Determine the [x, y] coordinate at the center of the cell enclosing the given text.  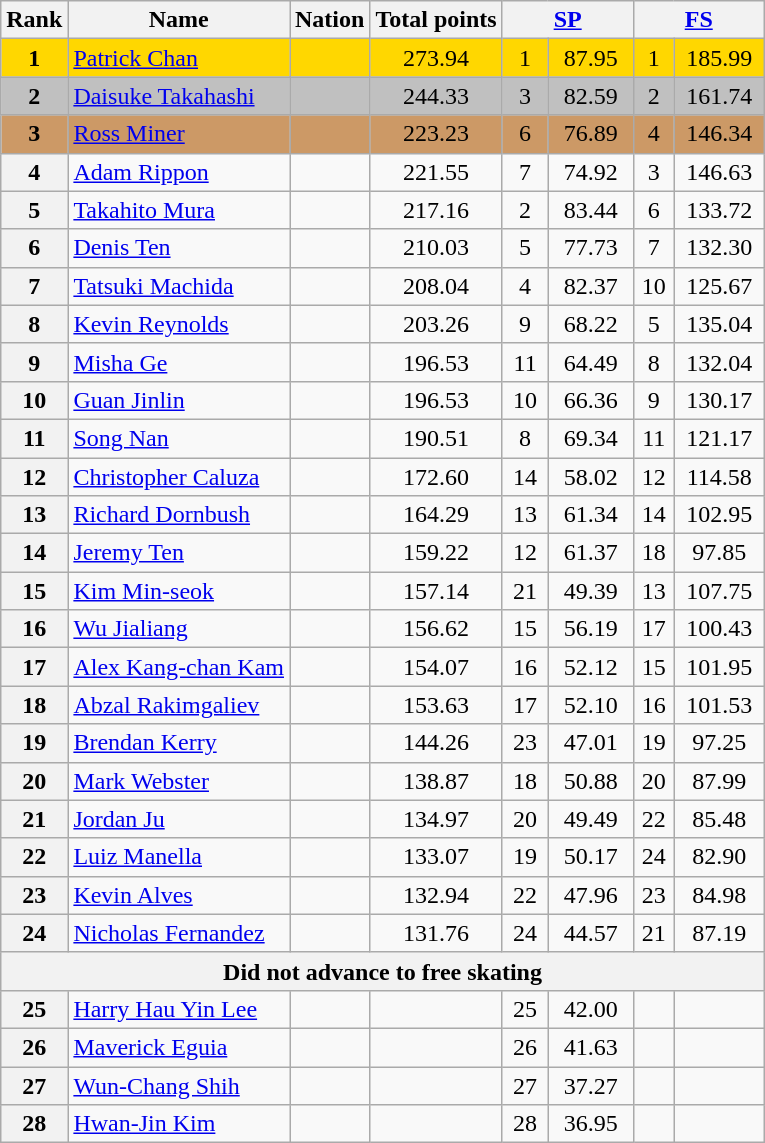
84.98 [719, 895]
Kevin Alves [179, 895]
132.04 [719, 362]
132.94 [436, 895]
47.96 [590, 895]
135.04 [719, 324]
Rank [34, 20]
Did not advance to free skating [383, 971]
Ross Miner [179, 134]
Brendan Kerry [179, 743]
85.48 [719, 819]
74.92 [590, 172]
153.63 [436, 705]
Song Nan [179, 438]
36.95 [590, 1124]
97.25 [719, 743]
210.03 [436, 248]
244.33 [436, 96]
52.10 [590, 705]
125.67 [719, 286]
Wun-Chang Shih [179, 1085]
82.59 [590, 96]
Denis Ten [179, 248]
185.99 [719, 58]
Tatsuki Machida [179, 286]
203.26 [436, 324]
101.53 [719, 705]
56.19 [590, 629]
82.37 [590, 286]
134.97 [436, 819]
121.17 [719, 438]
Alex Kang-chan Kam [179, 667]
133.72 [719, 210]
76.89 [590, 134]
Nicholas Fernandez [179, 933]
Nation [330, 20]
97.85 [719, 553]
161.74 [719, 96]
49.39 [590, 591]
221.55 [436, 172]
83.44 [590, 210]
Christopher Caluza [179, 477]
Takahito Mura [179, 210]
133.07 [436, 857]
154.07 [436, 667]
49.49 [590, 819]
Maverick Eguia [179, 1047]
47.01 [590, 743]
50.88 [590, 781]
37.27 [590, 1085]
Abzal Rakimgaliev [179, 705]
Hwan-Jin Kim [179, 1124]
SP [568, 20]
64.49 [590, 362]
Richard Dornbush [179, 515]
Mark Webster [179, 781]
Jeremy Ten [179, 553]
69.34 [590, 438]
Harry Hau Yin Lee [179, 1009]
172.60 [436, 477]
52.12 [590, 667]
61.37 [590, 553]
190.51 [436, 438]
77.73 [590, 248]
82.90 [719, 857]
Name [179, 20]
144.26 [436, 743]
Daisuke Takahashi [179, 96]
102.95 [719, 515]
114.58 [719, 477]
66.36 [590, 400]
273.94 [436, 58]
Kevin Reynolds [179, 324]
44.57 [590, 933]
Misha Ge [179, 362]
Wu Jialiang [179, 629]
164.29 [436, 515]
Patrick Chan [179, 58]
Adam Rippon [179, 172]
61.34 [590, 515]
130.17 [719, 400]
68.22 [590, 324]
107.75 [719, 591]
87.95 [590, 58]
87.99 [719, 781]
157.14 [436, 591]
42.00 [590, 1009]
208.04 [436, 286]
131.76 [436, 933]
156.62 [436, 629]
146.34 [719, 134]
217.16 [436, 210]
Guan Jinlin [179, 400]
Luiz Manella [179, 857]
41.63 [590, 1047]
FS [698, 20]
Kim Min-seok [179, 591]
87.19 [719, 933]
223.23 [436, 134]
101.95 [719, 667]
132.30 [719, 248]
Total points [436, 20]
Jordan Ju [179, 819]
58.02 [590, 477]
50.17 [590, 857]
138.87 [436, 781]
159.22 [436, 553]
146.63 [719, 172]
100.43 [719, 629]
